Scan for the cell matching the given text and deliver its (X, Y) coordinate at center. 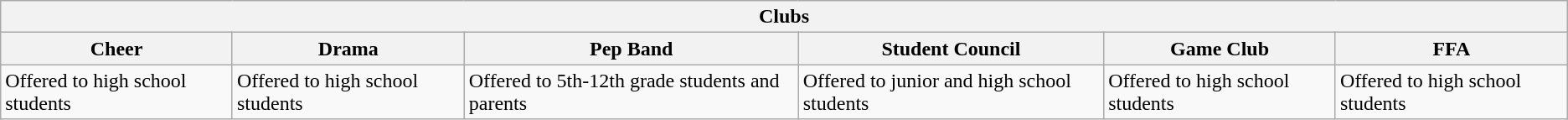
Pep Band (632, 49)
Drama (348, 49)
Offered to 5th-12th grade students and parents (632, 92)
Offered to junior and high school students (951, 92)
FFA (1451, 49)
Cheer (117, 49)
Game Club (1220, 49)
Clubs (784, 17)
Student Council (951, 49)
